Scan for the cell matching the given text and deliver its (x, y) coordinate at center. 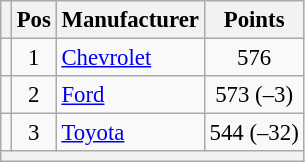
Toyota (130, 133)
2 (34, 95)
Manufacturer (130, 20)
Ford (130, 95)
Chevrolet (130, 58)
Points (254, 20)
3 (34, 133)
576 (254, 58)
573 (–3) (254, 95)
544 (–32) (254, 133)
Pos (34, 20)
1 (34, 58)
